Extract the [X, Y] coordinate from the center of the cell holding the provided text.  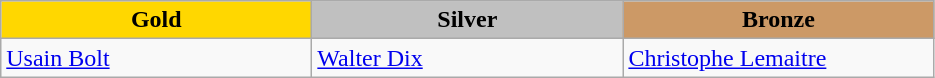
Usain Bolt [156, 58]
Christophe Lemaitre [778, 58]
Bronze [778, 20]
Silver [468, 20]
Gold [156, 20]
Walter Dix [468, 58]
